Extract the (x, y) coordinate from the center of the cell holding the provided text.  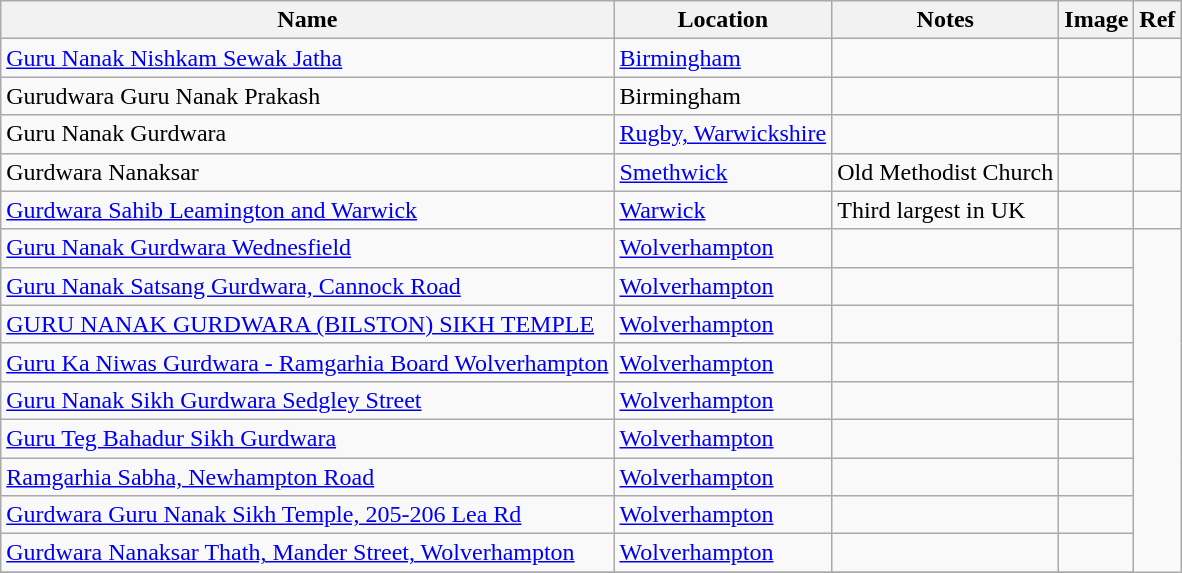
Ref (1158, 20)
GURU NANAK GURDWARA (BILSTON) SIKH TEMPLE (308, 324)
Guru Nanak Gurdwara Wednesfield (308, 248)
Guru Nanak Satsang Gurdwara, Cannock Road (308, 286)
Gurdwara Sahib Leamington and Warwick (308, 210)
Gurdwara Nanaksar (308, 172)
Gurdwara Guru Nanak Sikh Temple, 205-206 Lea Rd (308, 515)
Guru Nanak Sikh Gurdwara Sedgley Street (308, 400)
Image (1096, 20)
Guru Ka Niwas Gurdwara - Ramgarhia Board Wolverhampton (308, 362)
Gurudwara Guru Nanak Prakash (308, 96)
Gurdwara Nanaksar Thath, Mander Street, Wolverhampton (308, 553)
Old Methodist Church (946, 172)
Ramgarhia Sabha, Newhampton Road (308, 477)
Smethwick (723, 172)
Rugby, Warwickshire (723, 134)
Location (723, 20)
Guru Nanak Nishkam Sewak Jatha (308, 58)
Warwick (723, 210)
Name (308, 20)
Guru Teg Bahadur Sikh Gurdwara (308, 438)
Third largest in UK (946, 210)
Guru Nanak Gurdwara (308, 134)
Notes (946, 20)
